Search for the cell housing the specified text and yield its (X, Y) center coordinate. 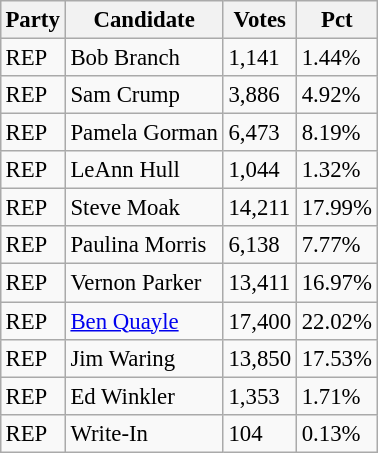
17.99% (336, 208)
8.19% (336, 133)
1,141 (260, 57)
Sam Crump (144, 95)
104 (260, 433)
0.13% (336, 433)
Candidate (144, 20)
6,473 (260, 133)
Votes (260, 20)
1,353 (260, 396)
22.02% (336, 321)
14,211 (260, 208)
7.77% (336, 245)
3,886 (260, 95)
6,138 (260, 245)
Ben Quayle (144, 321)
Party (32, 20)
1.71% (336, 396)
Ed Winkler (144, 396)
1,044 (260, 170)
16.97% (336, 283)
4.92% (336, 95)
Pct (336, 20)
Pamela Gorman (144, 133)
1.44% (336, 57)
LeAnn Hull (144, 170)
17.53% (336, 358)
Bob Branch (144, 57)
13,411 (260, 283)
13,850 (260, 358)
Jim Waring (144, 358)
Write-In (144, 433)
Vernon Parker (144, 283)
Steve Moak (144, 208)
Paulina Morris (144, 245)
17,400 (260, 321)
1.32% (336, 170)
